From the cell containing the given text, extract its center point as (x, y) coordinate. 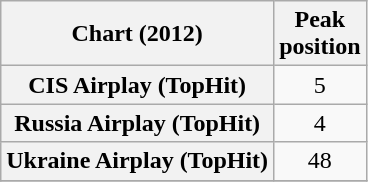
Russia Airplay (TopHit) (138, 123)
Peakposition (320, 34)
Chart (2012) (138, 34)
5 (320, 85)
Ukraine Airplay (TopHit) (138, 161)
4 (320, 123)
48 (320, 161)
CIS Airplay (TopHit) (138, 85)
